Provide the [X, Y] coordinate of the cell's center where the given text is located.  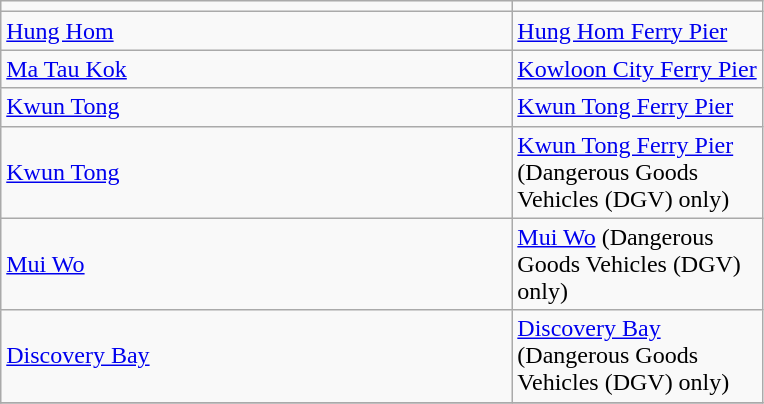
Hung Hom Ferry Pier [638, 31]
Ma Tau Kok [256, 69]
Mui Wo [256, 264]
Kwun Tong Ferry Pier [638, 107]
Discovery Bay [256, 356]
Kwun Tong Ferry Pier (Dangerous Goods Vehicles (DGV) only) [638, 172]
Kowloon City Ferry Pier [638, 69]
Discovery Bay (Dangerous Goods Vehicles (DGV) only) [638, 356]
Hung Hom [256, 31]
Mui Wo (Dangerous Goods Vehicles (DGV) only) [638, 264]
